Locate the cell with the specified text and output its (X, Y) center coordinate. 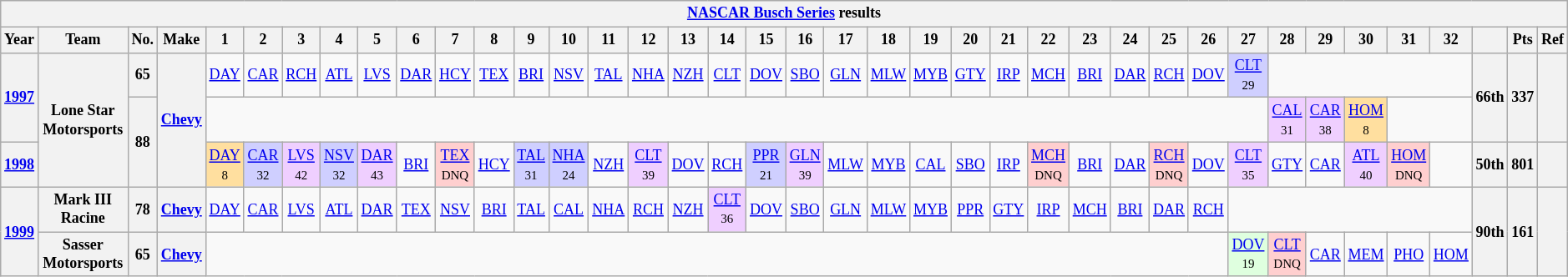
TAL31 (531, 164)
22 (1049, 40)
LVS42 (301, 164)
Sasser Motorsports (83, 254)
PPR (970, 209)
8 (494, 40)
4 (339, 40)
11 (609, 40)
CAL31 (1287, 120)
23 (1090, 40)
15 (766, 40)
CAR38 (1325, 120)
HOM (1451, 254)
161 (1523, 232)
RCHDNQ (1169, 164)
31 (1409, 40)
CLT39 (649, 164)
Mark III Racine (83, 209)
2 (263, 40)
1999 (20, 232)
18 (888, 40)
16 (805, 40)
21 (1009, 40)
27 (1248, 40)
Ref (1553, 40)
24 (1130, 40)
Lone Star Motorsports (83, 120)
17 (845, 40)
1 (225, 40)
32 (1451, 40)
MEM (1366, 254)
19 (931, 40)
CAR32 (263, 164)
CLT35 (1248, 164)
10 (569, 40)
26 (1208, 40)
NASCAR Busch Series results (784, 13)
ATL40 (1366, 164)
14 (727, 40)
GLN39 (805, 164)
HOMDNQ (1409, 164)
78 (142, 209)
CLT36 (727, 209)
30 (1366, 40)
12 (649, 40)
TEXDNQ (456, 164)
Year (20, 40)
20 (970, 40)
No. (142, 40)
66th (1490, 97)
CLTDNQ (1287, 254)
5 (377, 40)
7 (456, 40)
Pts (1523, 40)
28 (1287, 40)
HOM8 (1366, 120)
Team (83, 40)
CLT29 (1248, 75)
Make (181, 40)
88 (142, 142)
NSV32 (339, 164)
50th (1490, 164)
1998 (20, 164)
9 (531, 40)
NHA24 (569, 164)
13 (688, 40)
DOV19 (1248, 254)
6 (416, 40)
25 (1169, 40)
PHO (1409, 254)
PPR21 (766, 164)
MCHDNQ (1049, 164)
801 (1523, 164)
29 (1325, 40)
90th (1490, 232)
1997 (20, 97)
3 (301, 40)
DAR43 (377, 164)
337 (1523, 97)
CLT (727, 75)
DAY8 (225, 164)
